Find where the given text appears and provide that cell's center as (X, Y) coordinate. 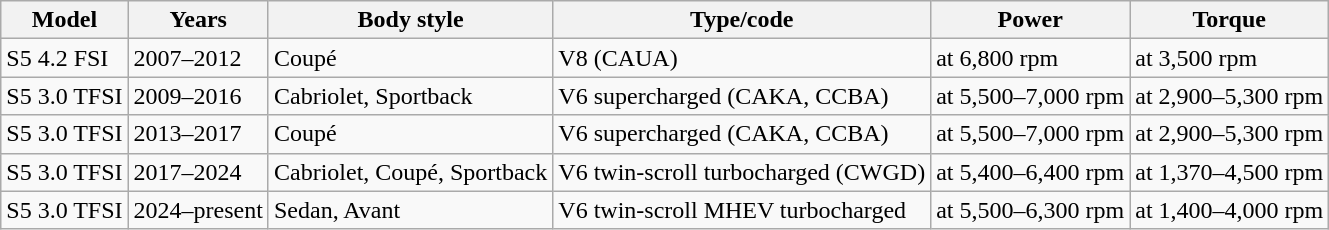
2017–2024 (198, 172)
S5 4.2 FSI (64, 58)
Model (64, 20)
Cabriolet, Coupé, Sportback (410, 172)
at 5,400–6,400 rpm (1030, 172)
2009–2016 (198, 96)
2013–2017 (198, 134)
Body style (410, 20)
Sedan, Avant (410, 210)
V6 twin-scroll MHEV turbocharged (742, 210)
at 1,400–4,000 rpm (1230, 210)
Power (1030, 20)
at 5,500–6,300 rpm (1030, 210)
Type/code (742, 20)
Torque (1230, 20)
Cabriolet, Sportback (410, 96)
at 1,370–4,500 rpm (1230, 172)
at 6,800 rpm (1030, 58)
2024–present (198, 210)
2007–2012 (198, 58)
V6 twin-scroll turbocharged (CWGD) (742, 172)
V8 (CAUA) (742, 58)
Years (198, 20)
at 3,500 rpm (1230, 58)
